Search for the cell housing the specified text and yield its (X, Y) center coordinate. 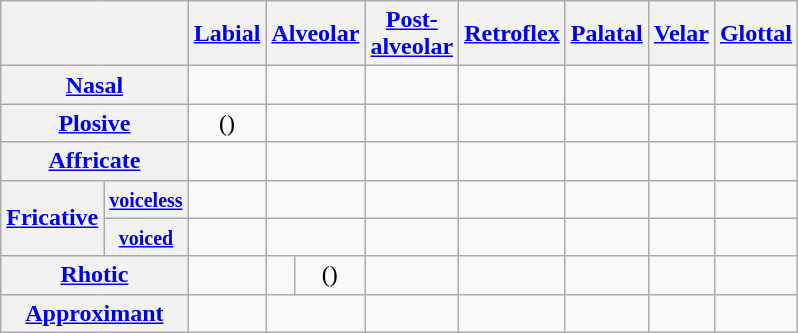
Palatal (606, 34)
Plosive (94, 123)
Nasal (94, 85)
Approximant (94, 313)
Retroflex (512, 34)
Affricate (94, 161)
Post-alveolar (412, 34)
voiced (146, 237)
Labial (227, 34)
Velar (681, 34)
Alveolar (316, 34)
Fricative (52, 218)
Glottal (756, 34)
voiceless (146, 199)
Rhotic (94, 275)
